Identify which cell holds the provided text, then report its (X, Y) central coordinate. 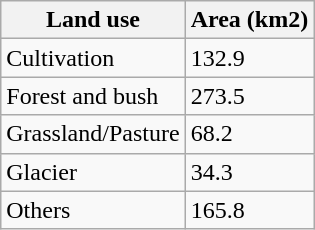
273.5 (250, 96)
68.2 (250, 134)
132.9 (250, 58)
Land use (93, 20)
Glacier (93, 172)
34.3 (250, 172)
165.8 (250, 210)
Grassland/Pasture (93, 134)
Cultivation (93, 58)
Area (km2) (250, 20)
Forest and bush (93, 96)
Others (93, 210)
